Search for the cell housing the specified text and yield its [X, Y] center coordinate. 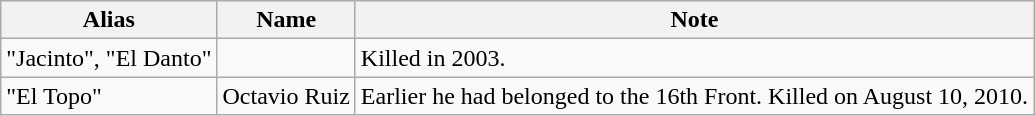
Octavio Ruiz [286, 96]
Earlier he had belonged to the 16th Front. Killed on August 10, 2010. [694, 96]
Alias [109, 20]
Killed in 2003. [694, 58]
"Jacinto", "El Danto" [109, 58]
Name [286, 20]
Note [694, 20]
"El Topo" [109, 96]
